Capture the cell that displays the provided text and extract its [X, Y] central coordinate. 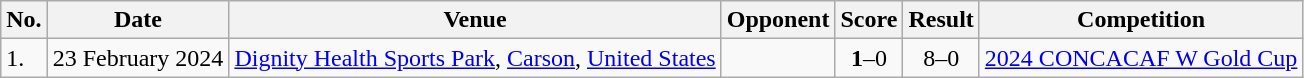
Result [941, 20]
Opponent [778, 20]
Date [138, 20]
Competition [1141, 20]
No. [24, 20]
1. [24, 58]
2024 CONCACAF W Gold Cup [1141, 58]
8–0 [941, 58]
1–0 [869, 58]
Dignity Health Sports Park, Carson, United States [475, 58]
23 February 2024 [138, 58]
Venue [475, 20]
Score [869, 20]
